Locate the cell with the specified text and output its [x, y] center coordinate. 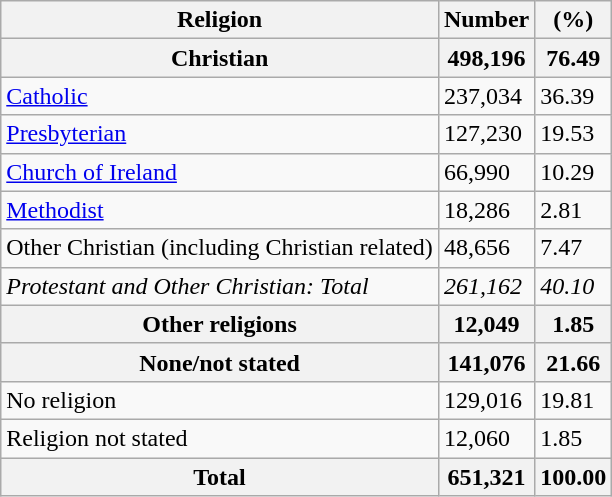
237,034 [486, 96]
Number [486, 20]
651,321 [486, 477]
Religion [220, 20]
Methodist [220, 210]
36.39 [574, 96]
Total [220, 477]
7.47 [574, 248]
Presbyterian [220, 134]
Catholic [220, 96]
19.53 [574, 134]
Protestant and Other Christian: Total [220, 286]
261,162 [486, 286]
Church of Ireland [220, 172]
76.49 [574, 58]
40.10 [574, 286]
12,060 [486, 438]
10.29 [574, 172]
18,286 [486, 210]
48,656 [486, 248]
21.66 [574, 362]
None/not stated [220, 362]
No religion [220, 400]
Other Christian (including Christian related) [220, 248]
127,230 [486, 134]
Other religions [220, 324]
141,076 [486, 362]
19.81 [574, 400]
100.00 [574, 477]
Christian [220, 58]
(%) [574, 20]
498,196 [486, 58]
66,990 [486, 172]
2.81 [574, 210]
12,049 [486, 324]
Religion not stated [220, 438]
129,016 [486, 400]
